Output the [X, Y] coordinate of the center of the cell containing the given text.  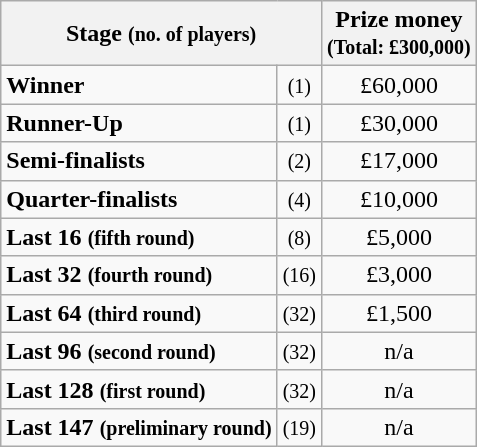
Last 128 (first round) [139, 389]
(19) [299, 427]
£30,000 [400, 123]
£1,500 [400, 313]
Last 16 (fifth round) [139, 237]
Last 64 (third round) [139, 313]
Winner [139, 85]
Semi-finalists [139, 161]
Runner-Up [139, 123]
Prize money(Total: £300,000) [400, 34]
Quarter-finalists [139, 199]
(4) [299, 199]
(8) [299, 237]
£5,000 [400, 237]
£10,000 [400, 199]
£3,000 [400, 275]
£17,000 [400, 161]
Last 32 (fourth round) [139, 275]
Last 96 (second round) [139, 351]
(2) [299, 161]
Stage (no. of players) [162, 34]
Last 147 (preliminary round) [139, 427]
£60,000 [400, 85]
(16) [299, 275]
